Find where the given text appears and provide that cell's center as [x, y] coordinate. 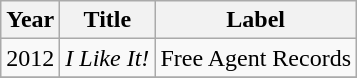
I Like It! [108, 58]
Label [256, 20]
Year [30, 20]
Free Agent Records [256, 58]
2012 [30, 58]
Title [108, 20]
